Search for the cell housing the specified text and yield its (X, Y) center coordinate. 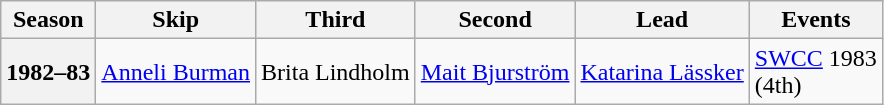
Lead (662, 20)
Brita Lindholm (336, 72)
Skip (176, 20)
Katarina Lässker (662, 72)
Third (336, 20)
SWCC 1983 (4th) (816, 72)
Second (495, 20)
Season (48, 20)
1982–83 (48, 72)
Anneli Burman (176, 72)
Mait Bjurström (495, 72)
Events (816, 20)
